Pinpoint the cell where the given text exists, returning its (X, Y) midpoint coordinate. 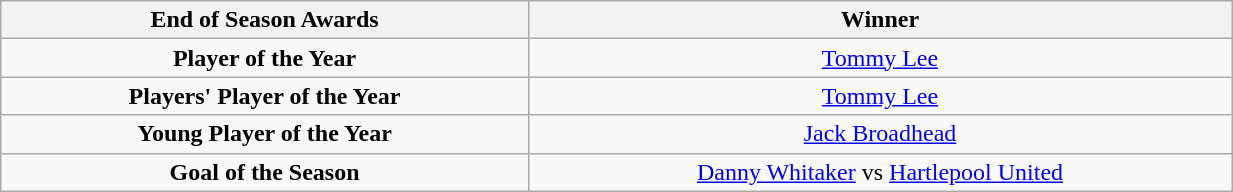
Winner (880, 20)
Goal of the Season (265, 172)
Players' Player of the Year (265, 96)
Jack Broadhead (880, 134)
End of Season Awards (265, 20)
Young Player of the Year (265, 134)
Danny Whitaker vs Hartlepool United (880, 172)
Player of the Year (265, 58)
